Locate the cell with the specified text and output its [x, y] center coordinate. 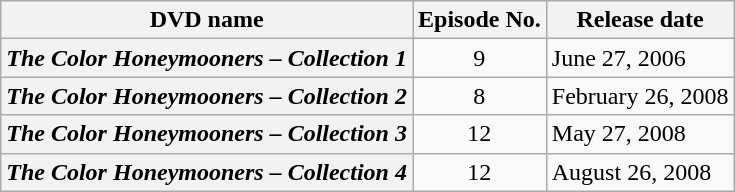
9 [479, 58]
August 26, 2008 [640, 172]
February 26, 2008 [640, 96]
The Color Honeymooners – Collection 1 [207, 58]
June 27, 2006 [640, 58]
Episode No. [479, 20]
The Color Honeymooners – Collection 4 [207, 172]
The Color Honeymooners – Collection 2 [207, 96]
The Color Honeymooners – Collection 3 [207, 134]
May 27, 2008 [640, 134]
Release date [640, 20]
DVD name [207, 20]
8 [479, 96]
